Capture the cell that displays the provided text and extract its (x, y) central coordinate. 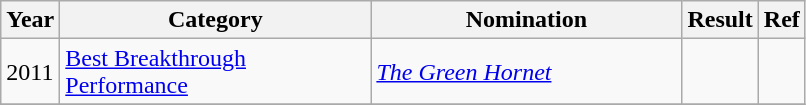
Best Breakthrough Performance (216, 72)
The Green Hornet (526, 72)
Result (720, 20)
Category (216, 20)
Nomination (526, 20)
Year (30, 20)
2011 (30, 72)
Ref (782, 20)
